From the cell containing the given text, extract its center point as [X, Y] coordinate. 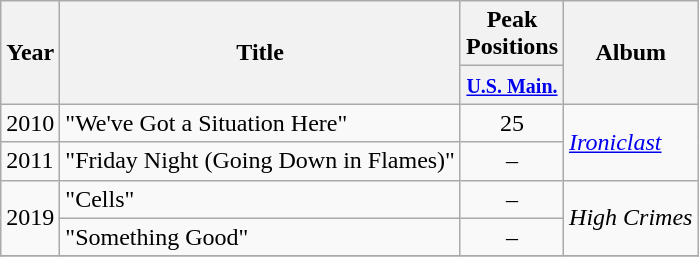
High Crimes [631, 218]
U.S. Main. [512, 85]
Year [30, 52]
2019 [30, 218]
"Friday Night (Going Down in Flames)" [260, 161]
2011 [30, 161]
Album [631, 52]
"Something Good" [260, 237]
Peak Positions [512, 34]
Title [260, 52]
2010 [30, 123]
25 [512, 123]
Ironiclast [631, 142]
"We've Got a Situation Here" [260, 123]
"Cells" [260, 199]
